Search for the cell housing the specified text and yield its [X, Y] center coordinate. 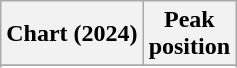
Chart (2024) [72, 34]
Peakposition [189, 34]
